From the cell containing the given text, extract its center point as [X, Y] coordinate. 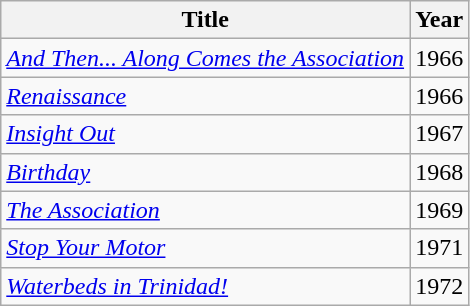
Stop Your Motor [206, 248]
Insight Out [206, 134]
Year [440, 20]
1972 [440, 286]
The Association [206, 210]
1971 [440, 248]
1967 [440, 134]
Title [206, 20]
Renaissance [206, 96]
And Then... Along Comes the Association [206, 58]
1969 [440, 210]
Birthday [206, 172]
1968 [440, 172]
Waterbeds in Trinidad! [206, 286]
